Return the (X, Y) coordinate for the center point of the cell that contains the specified text.  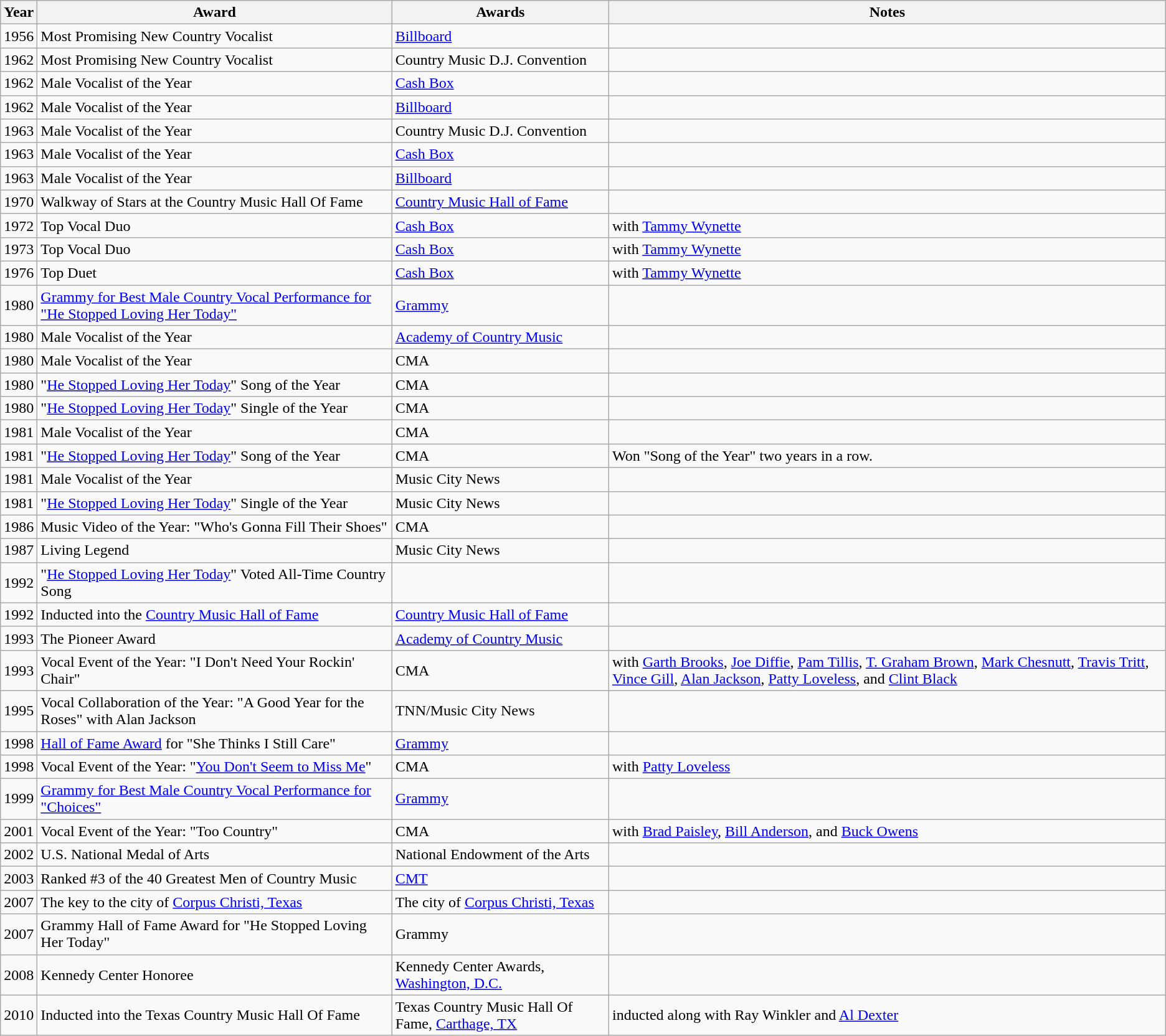
with Brad Paisley, Bill Anderson, and Buck Owens (887, 831)
"He Stopped Loving Her Today" Voted All-Time Country Song (214, 583)
1970 (19, 202)
Kennedy Center Awards, Washington, D.C. (500, 975)
Kennedy Center Honoree (214, 975)
inducted along with Ray Winkler and Al Dexter (887, 1015)
Hall of Fame Award for "She Thinks I Still Care" (214, 743)
Grammy Hall of Fame Award for "He Stopped Loving Her Today" (214, 934)
Top Duet (214, 273)
1976 (19, 273)
Notes (887, 12)
Vocal Event of the Year: "I Don't Need Your Rockin' Chair" (214, 670)
TNN/Music City News (500, 711)
1972 (19, 225)
2010 (19, 1015)
Inducted into the Texas Country Music Hall Of Fame (214, 1015)
Won "Song of the Year" two years in a row. (887, 456)
Year (19, 12)
1987 (19, 550)
Inducted into the Country Music Hall of Fame (214, 615)
The Pioneer Award (214, 638)
1995 (19, 711)
The city of Corpus Christi, Texas (500, 902)
Grammy for Best Male Country Vocal Performance for "He Stopped Loving Her Today" (214, 305)
1986 (19, 527)
Living Legend (214, 550)
Vocal Collaboration of the Year: "A Good Year for the Roses" with Alan Jackson (214, 711)
2002 (19, 855)
CMT (500, 878)
Award (214, 12)
2001 (19, 831)
Music Video of the Year: "Who's Gonna Fill Their Shoes" (214, 527)
The key to the city of Corpus Christi, Texas (214, 902)
Vocal Event of the Year: "Too Country" (214, 831)
U.S. National Medal of Arts (214, 855)
with Garth Brooks, Joe Diffie, Pam Tillis, T. Graham Brown, Mark Chesnutt, Travis Tritt, Vince Gill, Alan Jackson, Patty Loveless, and Clint Black (887, 670)
1999 (19, 799)
1956 (19, 36)
Vocal Event of the Year: "You Don't Seem to Miss Me" (214, 767)
Awards (500, 12)
Texas Country Music Hall Of Fame, Carthage, TX (500, 1015)
Walkway of Stars at the Country Music Hall Of Fame (214, 202)
Grammy for Best Male Country Vocal Performance for "Choices" (214, 799)
with Patty Loveless (887, 767)
Ranked #3 of the 40 Greatest Men of Country Music (214, 878)
National Endowment of the Arts (500, 855)
1973 (19, 249)
2003 (19, 878)
2008 (19, 975)
